Return [x, y] of the center of cell containing provided text 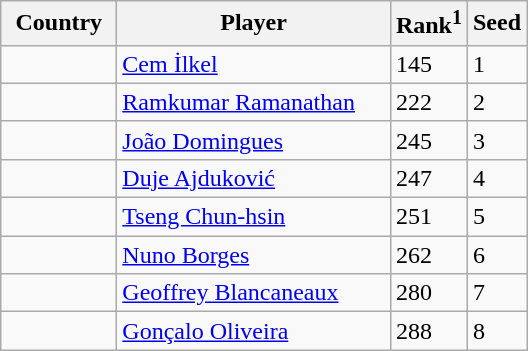
1 [496, 64]
Ramkumar Ramanathan [254, 102]
145 [428, 64]
262 [428, 255]
Seed [496, 24]
Cem İlkel [254, 64]
3 [496, 140]
222 [428, 102]
Nuno Borges [254, 255]
Player [254, 24]
7 [496, 293]
Geoffrey Blancaneaux [254, 293]
245 [428, 140]
2 [496, 102]
6 [496, 255]
280 [428, 293]
Tseng Chun-hsin [254, 217]
5 [496, 217]
8 [496, 331]
Country [59, 24]
João Domingues [254, 140]
288 [428, 331]
4 [496, 178]
247 [428, 178]
Rank1 [428, 24]
251 [428, 217]
Gonçalo Oliveira [254, 331]
Duje Ajduković [254, 178]
